Capture the cell that displays the provided text and extract its (X, Y) central coordinate. 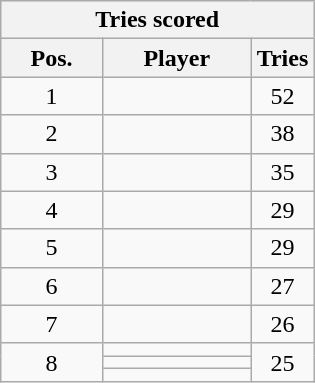
27 (282, 286)
38 (282, 134)
25 (282, 362)
1 (52, 96)
2 (52, 134)
6 (52, 286)
26 (282, 324)
Tries scored (158, 20)
Player (176, 58)
Tries (282, 58)
52 (282, 96)
3 (52, 172)
35 (282, 172)
Pos. (52, 58)
4 (52, 210)
8 (52, 362)
7 (52, 324)
5 (52, 248)
